Pinpoint the cell where the given text exists, returning its (x, y) midpoint coordinate. 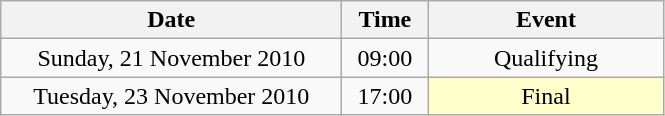
Time (385, 20)
Final (546, 96)
17:00 (385, 96)
Qualifying (546, 58)
Sunday, 21 November 2010 (172, 58)
Date (172, 20)
Event (546, 20)
Tuesday, 23 November 2010 (172, 96)
09:00 (385, 58)
